Detect which cell encompasses the target text, then output its (X, Y) center coordinate. 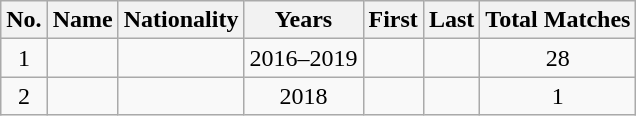
2 (24, 96)
Years (304, 20)
Total Matches (558, 20)
No. (24, 20)
Nationality (181, 20)
Last (451, 20)
28 (558, 58)
Name (82, 20)
First (393, 20)
2018 (304, 96)
2016–2019 (304, 58)
